Provide the (X, Y) coordinate of the cell's center where the given text is located.  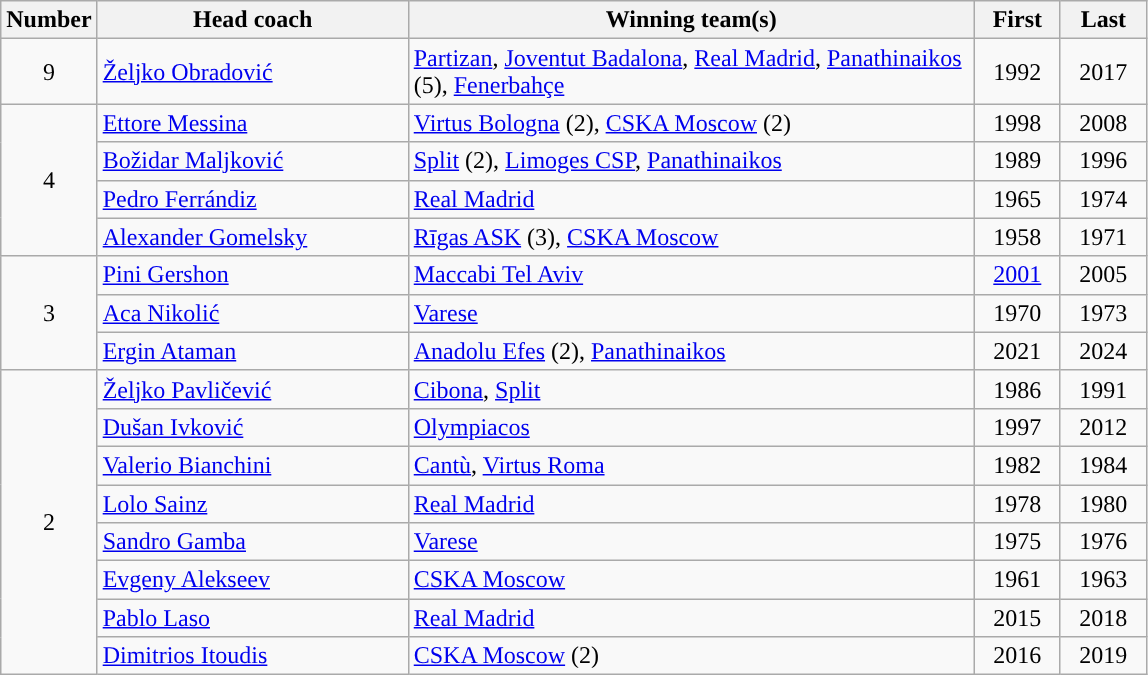
Dimitrios Itoudis (252, 656)
4 (49, 180)
Pablo Laso (252, 618)
Cantù, Virtus Roma (691, 465)
Partizan, Joventut Badalona, Real Madrid, Panathinaikos (5), Fenerbahçe (691, 72)
2017 (1103, 72)
1982 (1017, 465)
2015 (1017, 618)
Head coach (252, 20)
9 (49, 72)
Alexander Gomelsky (252, 237)
CSKA Moscow (2) (691, 656)
Rīgas ASK (3), CSKA Moscow (691, 237)
1961 (1017, 580)
1992 (1017, 72)
2008 (1103, 123)
Sandro Gamba (252, 542)
2018 (1103, 618)
Pedro Ferrándiz (252, 199)
Virtus Bologna (2), CSKA Moscow (2) (691, 123)
3 (49, 313)
Dušan Ivković (252, 427)
1973 (1103, 313)
Winning team(s) (691, 20)
Željko Obradović (252, 72)
Ettore Messina (252, 123)
1971 (1103, 237)
1978 (1017, 503)
1963 (1103, 580)
Željko Pavličević (252, 389)
Last (1103, 20)
1965 (1017, 199)
2019 (1103, 656)
First (1017, 20)
Anadolu Efes (2), Panathinaikos (691, 351)
2024 (1103, 351)
Cibona, Split (691, 389)
1975 (1017, 542)
Ergin Ataman (252, 351)
2005 (1103, 275)
Split (2), Limoges CSP, Panathinaikos (691, 161)
1974 (1103, 199)
1958 (1017, 237)
CSKA Moscow (691, 580)
1986 (1017, 389)
2016 (1017, 656)
2021 (1017, 351)
1991 (1103, 389)
1997 (1017, 427)
Božidar Maljković (252, 161)
1970 (1017, 313)
Pini Gershon (252, 275)
1980 (1103, 503)
2 (49, 522)
Olympiacos (691, 427)
1998 (1017, 123)
1984 (1103, 465)
Aca Nikolić (252, 313)
2001 (1017, 275)
Valerio Bianchini (252, 465)
2012 (1103, 427)
1996 (1103, 161)
Evgeny Alekseev (252, 580)
Maccabi Tel Aviv (691, 275)
1976 (1103, 542)
Lolo Sainz (252, 503)
1989 (1017, 161)
Number (49, 20)
